For the text-containing cell, return its midpoint in [x, y] coordinate format. 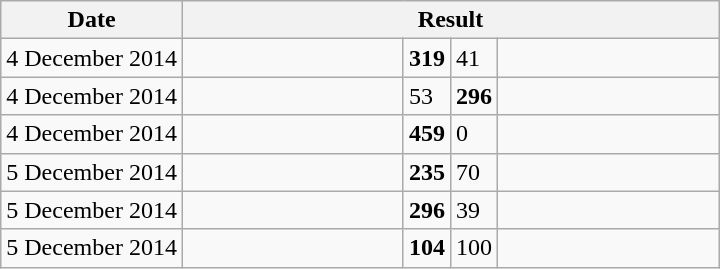
Result [450, 20]
53 [426, 96]
100 [474, 248]
0 [474, 134]
459 [426, 134]
104 [426, 248]
235 [426, 172]
70 [474, 172]
39 [474, 210]
41 [474, 58]
319 [426, 58]
Date [92, 20]
